Scan for the cell matching the given text and deliver its [x, y] coordinate at center. 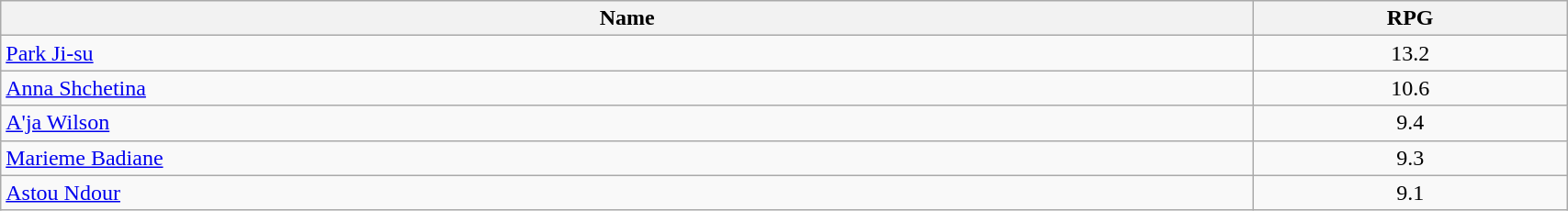
9.4 [1411, 123]
9.3 [1411, 158]
9.1 [1411, 193]
10.6 [1411, 88]
Name [627, 18]
Marieme Badiane [627, 158]
RPG [1411, 18]
A'ja Wilson [627, 123]
13.2 [1411, 53]
Anna Shchetina [627, 88]
Astou Ndour [627, 193]
Park Ji-su [627, 53]
